Pinpoint the cell where the given text exists, returning its [x, y] midpoint coordinate. 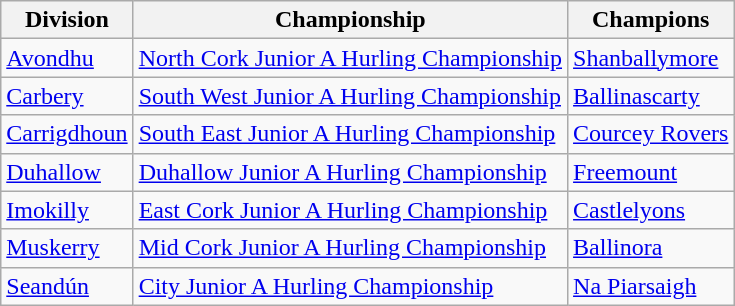
North Cork Junior A Hurling Championship [350, 58]
Avondhu [67, 58]
Champions [651, 20]
Imokilly [67, 210]
Na Piarsaigh [651, 286]
Muskerry [67, 248]
Duhallow Junior A Hurling Championship [350, 172]
South East Junior A Hurling Championship [350, 134]
Carbery [67, 96]
Courcey Rovers [651, 134]
Mid Cork Junior A Hurling Championship [350, 248]
East Cork Junior A Hurling Championship [350, 210]
Castlelyons [651, 210]
Championship [350, 20]
City Junior A Hurling Championship [350, 286]
Seandún [67, 286]
Duhallow [67, 172]
Ballinascarty [651, 96]
Shanballymore [651, 58]
Freemount [651, 172]
Division [67, 20]
Carrigdhoun [67, 134]
Ballinora [651, 248]
South West Junior A Hurling Championship [350, 96]
